For the text-containing cell, return its midpoint in [x, y] coordinate format. 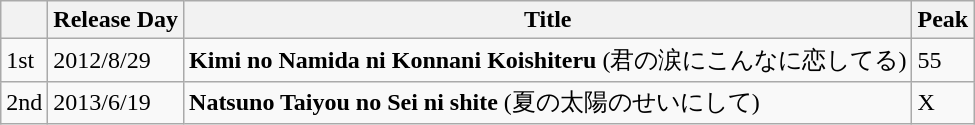
X [943, 102]
Peak [943, 20]
Release Day [116, 20]
Kimi no Namida ni Konnani Koishiteru (君の涙にこんなに恋してる) [548, 60]
2012/8/29 [116, 60]
2nd [24, 102]
Title [548, 20]
2013/6/19 [116, 102]
Natsuno Taiyou no Sei ni shite (夏の太陽のせいにして) [548, 102]
55 [943, 60]
1st [24, 60]
